Identify which cell holds the provided text, then report its [x, y] central coordinate. 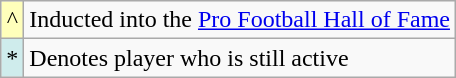
Inducted into the Pro Football Hall of Fame [240, 20]
* [12, 58]
^ [12, 20]
Denotes player who is still active [240, 58]
